Search for the cell housing the specified text and yield its [X, Y] center coordinate. 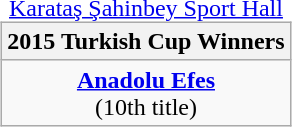
Anadolu Efes(10th title) [146, 92]
2015 Turkish Cup Winners [146, 41]
